Search for the cell housing the specified text and yield its [x, y] center coordinate. 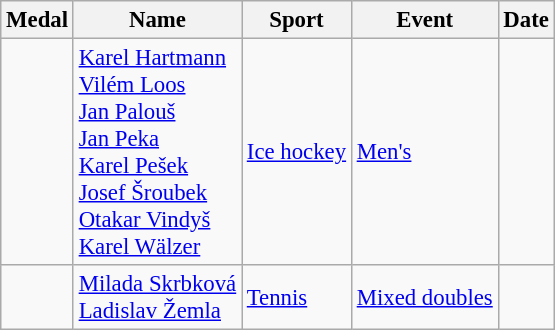
Mixed doubles [424, 298]
Name [157, 20]
Tennis [297, 298]
Men's [424, 152]
Milada Skrbková Ladislav Žemla [157, 298]
Karel Hartmann Vilém Loos Jan Palouš Jan Peka Karel Pešek Josef Šroubek Otakar Vindyš Karel Wälzer [157, 152]
Sport [297, 20]
Date [526, 20]
Ice hockey [297, 152]
Event [424, 20]
Medal [38, 20]
